Extract the (x, y) coordinate from the center of the cell holding the provided text.  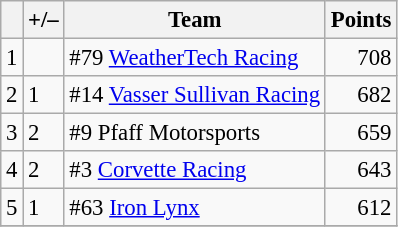
682 (360, 95)
#9 Pfaff Motorsports (194, 133)
5 (12, 208)
3 (12, 133)
612 (360, 208)
659 (360, 133)
#3 Corvette Racing (194, 170)
#14 Vasser Sullivan Racing (194, 95)
#79 WeatherTech Racing (194, 58)
708 (360, 58)
#63 Iron Lynx (194, 208)
+/– (44, 20)
643 (360, 170)
Points (360, 20)
4 (12, 170)
Team (194, 20)
